Pinpoint the cell where the given text exists, returning its (x, y) midpoint coordinate. 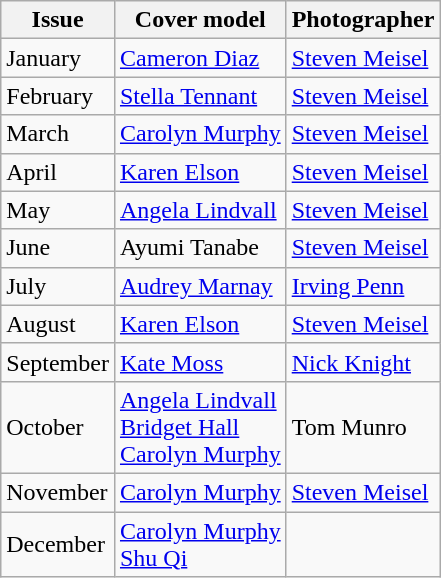
Ayumi Tanabe (200, 248)
Carolyn MurphyShu Qi (200, 544)
August (58, 324)
Cover model (200, 20)
Irving Penn (363, 286)
Kate Moss (200, 362)
December (58, 544)
July (58, 286)
Cameron Diaz (200, 58)
September (58, 362)
March (58, 134)
Angela Lindvall (200, 210)
Issue (58, 20)
October (58, 427)
Angela Lindvall Bridget Hall Carolyn Murphy (200, 427)
January (58, 58)
Nick Knight (363, 362)
Audrey Marnay (200, 286)
Tom Munro (363, 427)
February (58, 96)
Stella Tennant (200, 96)
Photographer (363, 20)
June (58, 248)
November (58, 492)
April (58, 172)
May (58, 210)
